Extract the [x, y] coordinate from the center of the cell holding the provided text.  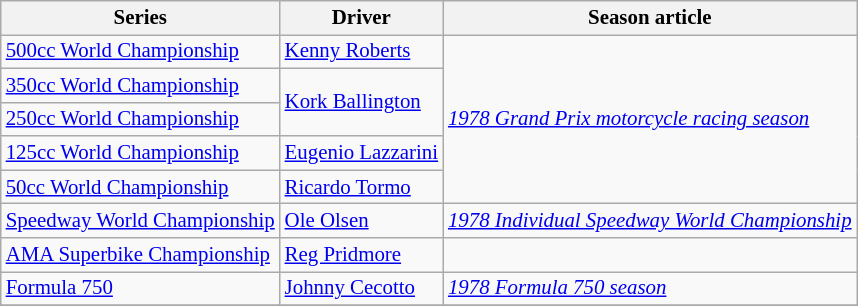
Johnny Cecotto [362, 288]
1978 Individual Speedway World Championship [650, 221]
1978 Grand Prix motorcycle racing season [650, 118]
1978 Formula 750 season [650, 288]
Kork Ballington [362, 102]
50cc World Championship [140, 187]
Reg Pridmore [362, 255]
Season article [650, 18]
Ole Olsen [362, 221]
250cc World Championship [140, 119]
AMA Superbike Championship [140, 255]
Series [140, 18]
Formula 750 [140, 288]
500cc World Championship [140, 51]
Eugenio Lazzarini [362, 153]
Driver [362, 18]
Speedway World Championship [140, 221]
Kenny Roberts [362, 51]
Ricardo Tormo [362, 187]
350cc World Championship [140, 85]
125cc World Championship [140, 153]
